Scan for the cell matching the given text and deliver its (X, Y) coordinate at center. 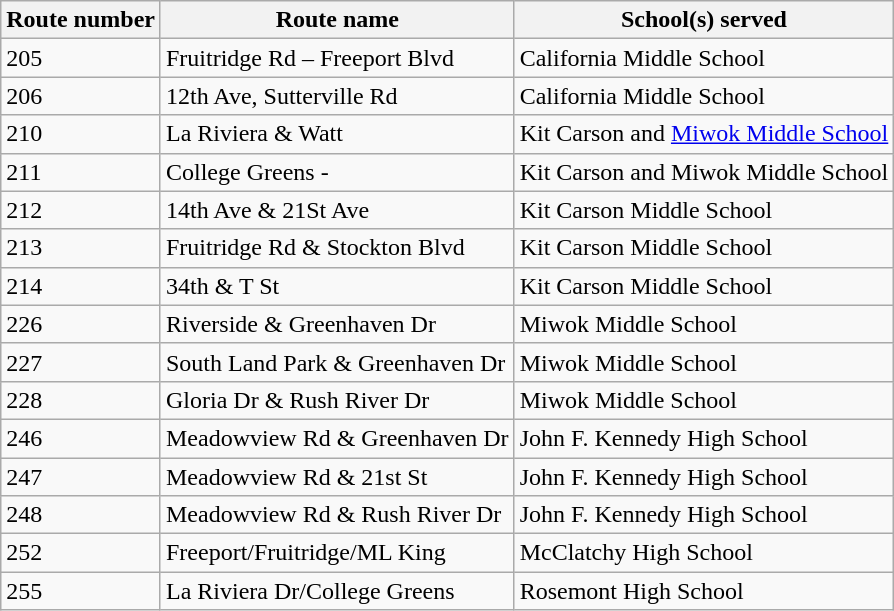
214 (81, 286)
Gloria Dr & Rush River Dr (337, 400)
Route number (81, 20)
Meadowview Rd & 21st St (337, 477)
248 (81, 515)
228 (81, 400)
247 (81, 477)
255 (81, 591)
Rosemont High School (704, 591)
252 (81, 553)
213 (81, 248)
La Riviera Dr/College Greens (337, 591)
34th & T St (337, 286)
Meadowview Rd & Rush River Dr (337, 515)
205 (81, 58)
212 (81, 210)
12th Ave, Sutterville Rd (337, 96)
14th Ave & 21St Ave (337, 210)
Route name (337, 20)
211 (81, 172)
Fruitridge Rd & Stockton Blvd (337, 248)
College Greens - (337, 172)
226 (81, 324)
206 (81, 96)
227 (81, 362)
School(s) served (704, 20)
Meadowview Rd & Greenhaven Dr (337, 438)
La Riviera & Watt (337, 134)
210 (81, 134)
246 (81, 438)
Freeport/Fruitridge/ML King (337, 553)
McClatchy High School (704, 553)
South Land Park & Greenhaven Dr (337, 362)
Fruitridge Rd – Freeport Blvd (337, 58)
Riverside & Greenhaven Dr (337, 324)
